Pinpoint the cell where the given text exists, returning its (x, y) midpoint coordinate. 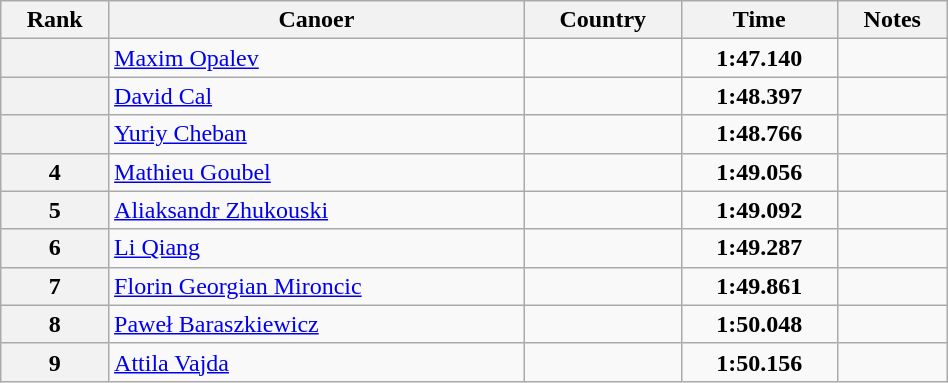
Maxim Opalev (317, 58)
6 (55, 248)
Rank (55, 20)
Mathieu Goubel (317, 172)
Canoer (317, 20)
Notes (892, 20)
David Cal (317, 96)
4 (55, 172)
1:47.140 (759, 58)
Yuriy Cheban (317, 134)
Attila Vajda (317, 362)
1:48.766 (759, 134)
1:49.092 (759, 210)
1:49.861 (759, 286)
1:49.056 (759, 172)
Time (759, 20)
1:48.397 (759, 96)
5 (55, 210)
7 (55, 286)
9 (55, 362)
Paweł Baraszkiewicz (317, 324)
1:49.287 (759, 248)
Country (602, 20)
Li Qiang (317, 248)
Florin Georgian Mironcic (317, 286)
8 (55, 324)
Aliaksandr Zhukouski (317, 210)
1:50.156 (759, 362)
1:50.048 (759, 324)
